Capture the cell that displays the provided text and extract its (X, Y) central coordinate. 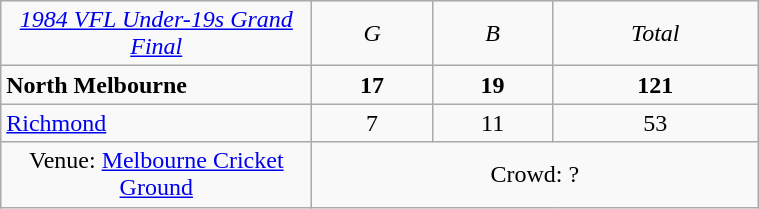
17 (372, 85)
Venue: Melbourne Cricket Ground (156, 174)
Total (656, 34)
Crowd: ? (535, 174)
Richmond (156, 123)
11 (492, 123)
53 (656, 123)
G (372, 34)
7 (372, 123)
B (492, 34)
19 (492, 85)
1984 VFL Under-19s Grand Final (156, 34)
North Melbourne (156, 85)
121 (656, 85)
